Locate the cell with the specified text and output its [x, y] center coordinate. 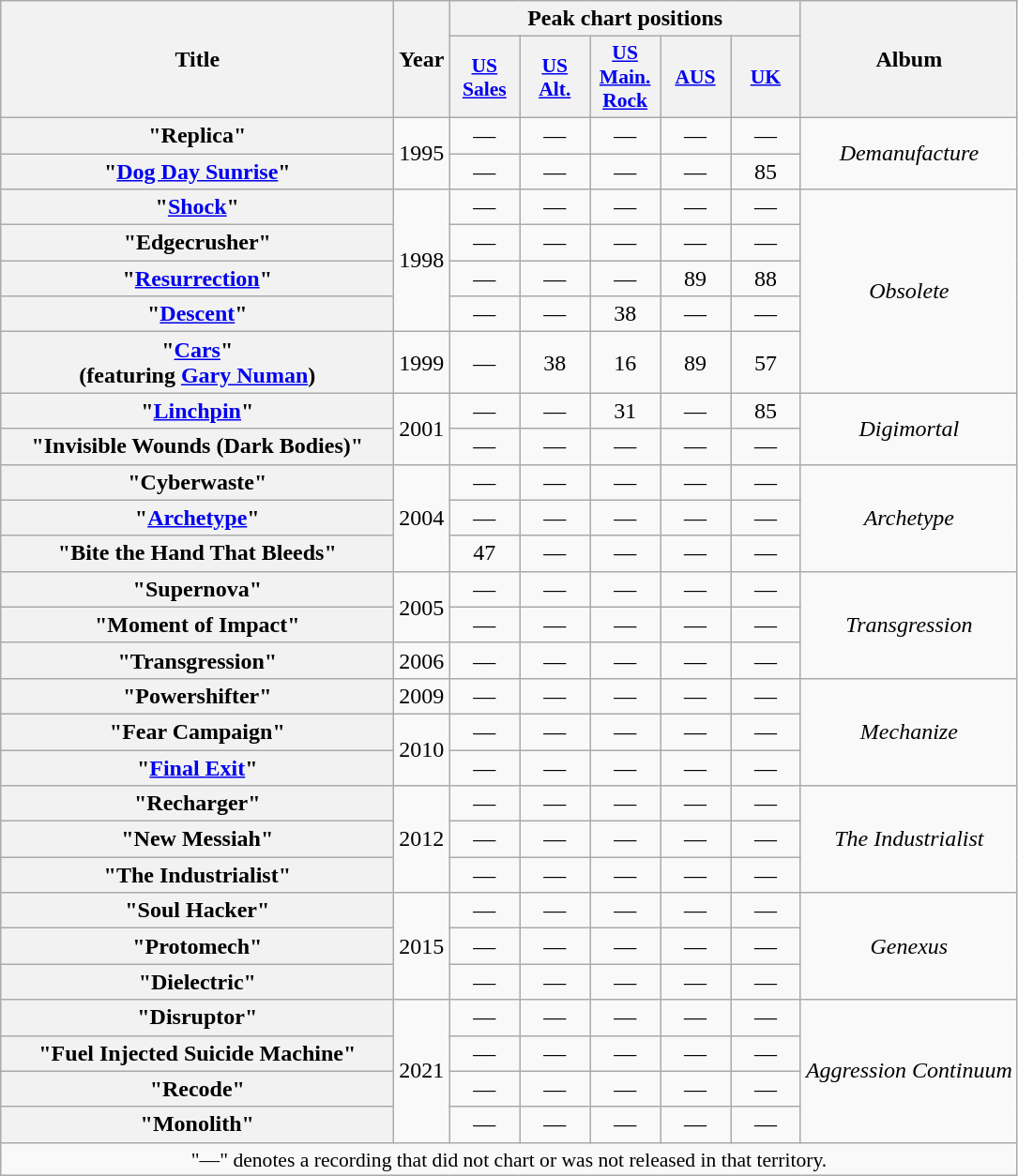
UK [766, 77]
"New Messiah" [197, 839]
"Monolith" [197, 1124]
1999 [422, 362]
AUS [696, 77]
Demanufacture [908, 153]
31 [625, 411]
1998 [422, 261]
"Cyberwaste" [197, 482]
Year [422, 60]
2010 [422, 749]
"Dielectric" [197, 982]
2004 [422, 518]
The Industrialist [908, 839]
2021 [422, 1071]
Peak chart positions [625, 19]
"Recode" [197, 1089]
USSales [484, 77]
2006 [422, 660]
2001 [422, 429]
"Disruptor" [197, 1018]
USAlt. [555, 77]
2012 [422, 839]
57 [766, 362]
"The Industrialist" [197, 875]
"Edgecrusher" [197, 243]
"Fear Campaign" [197, 731]
Aggression Continuum [908, 1071]
"Dog Day Sunrise" [197, 172]
"Cars"(featuring Gary Numan) [197, 362]
"—" denotes a recording that did not chart or was not released in that territory. [509, 1159]
"Bite the Hand That Bleeds" [197, 553]
2009 [422, 696]
16 [625, 362]
"Recharger" [197, 804]
2015 [422, 946]
88 [766, 279]
"Descent" [197, 314]
Album [908, 60]
Digimortal [908, 429]
"Invisible Wounds (Dark Bodies)" [197, 446]
"Transgression" [197, 660]
2005 [422, 607]
"Protomech" [197, 946]
Transgression [908, 625]
"Moment of Impact" [197, 625]
"Powershifter" [197, 696]
"Replica" [197, 135]
"Supernova" [197, 589]
"Shock" [197, 207]
USMain. Rock [625, 77]
"Soul Hacker" [197, 911]
47 [484, 553]
Mechanize [908, 731]
"Resurrection" [197, 279]
Obsolete [908, 291]
Genexus [908, 946]
1995 [422, 153]
Archetype [908, 518]
"Final Exit" [197, 768]
"Fuel Injected Suicide Machine" [197, 1053]
"Archetype" [197, 518]
Title [197, 60]
"Linchpin" [197, 411]
